Identify which cell holds the provided text, then report its [X, Y] central coordinate. 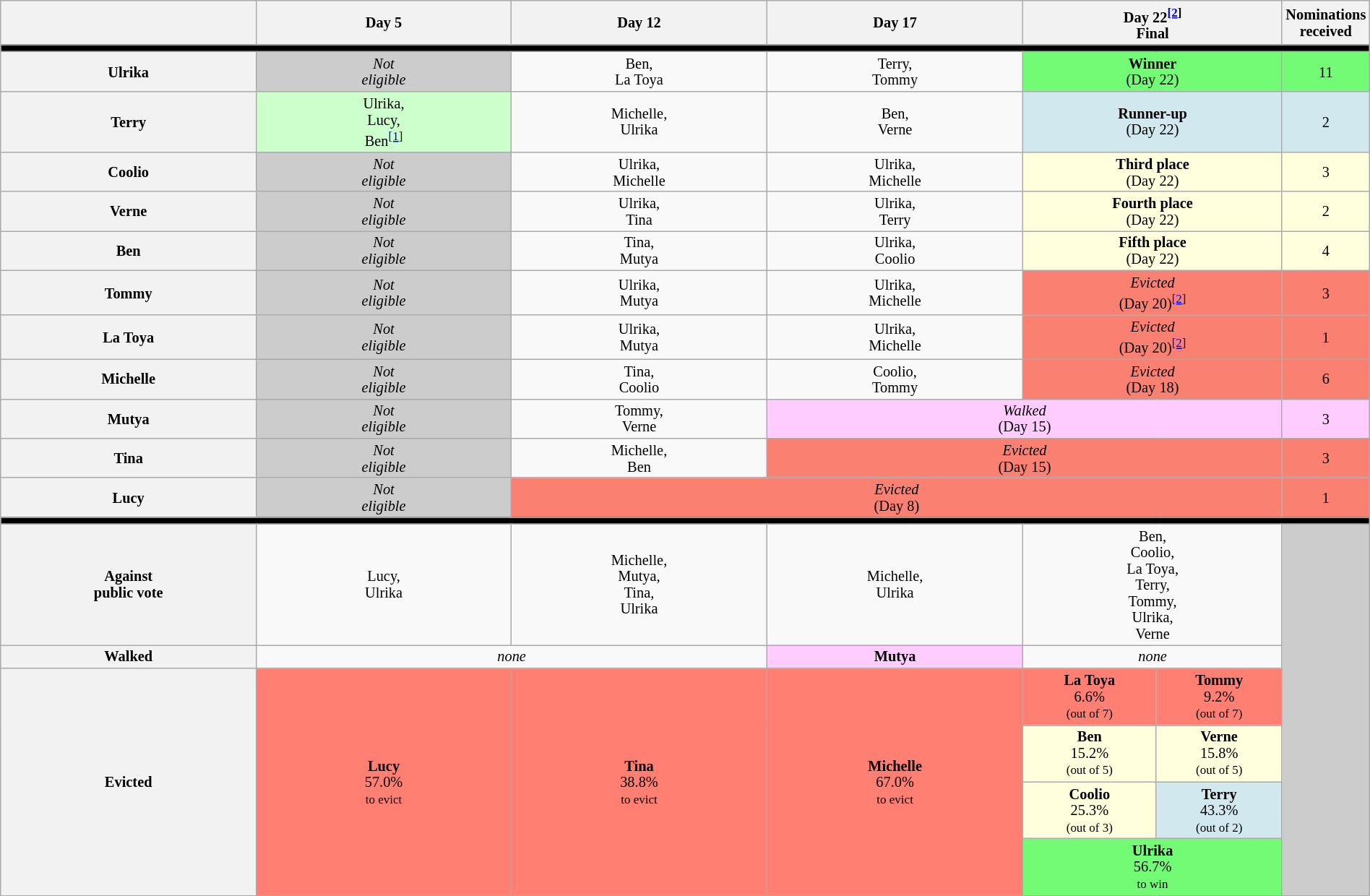
Michelle,Mutya,Tina,Ulrika [639, 584]
Terry [129, 121]
Tommy,Verne [639, 419]
Day 22[2]Final [1153, 22]
Evicted(Day 8) [896, 497]
Tina [129, 458]
Nominationsreceived [1325, 22]
Day 12 [639, 22]
11 [1325, 71]
Tina,Mutya [639, 250]
Winner(Day 22) [1153, 71]
Ben,Coolio,La Toya,Terry,Tommy,Ulrika,Verne [1153, 584]
Ben [129, 250]
Ulrika [129, 71]
Terry43.3%(out of 2) [1220, 811]
Third place(Day 22) [1153, 172]
4 [1325, 250]
Fifth place(Day 22) [1153, 250]
Day 17 [895, 22]
Tommy9.2%(out of 7) [1220, 697]
Ulrika56.7%to win [1153, 867]
Verne [129, 211]
Michelle67.0%to evict [895, 782]
Runner-up(Day 22) [1153, 121]
Tina,Coolio [639, 379]
Verne15.8%(out of 5) [1220, 753]
Ben,La Toya [639, 71]
Ulrika,Coolio [895, 250]
Evicted(Day 15) [1025, 458]
6 [1325, 379]
Evicted(Day 18) [1153, 379]
Ben15.2%(out of 5) [1090, 753]
Ulrika,Lucy,Ben[1] [384, 121]
Walked(Day 15) [1025, 419]
Day 5 [384, 22]
Fourth place(Day 22) [1153, 211]
Lucy57.0%to evict [384, 782]
Michelle,Ben [639, 458]
Ulrika,Tina [639, 211]
Terry,Tommy [895, 71]
Walked [129, 656]
Coolio,Tommy [895, 379]
Coolio25.3%(out of 3) [1090, 811]
Tina38.8%to evict [639, 782]
Tommy [129, 292]
La Toya [129, 337]
Lucy [129, 497]
Ben,Verne [895, 121]
Evicted [129, 782]
Againstpublic vote [129, 584]
Michelle [129, 379]
Lucy,Ulrika [384, 584]
La Toya6.6%(out of 7) [1090, 697]
Ulrika,Terry [895, 211]
Coolio [129, 172]
